Find where the given text appears and provide that cell's center as (X, Y) coordinate. 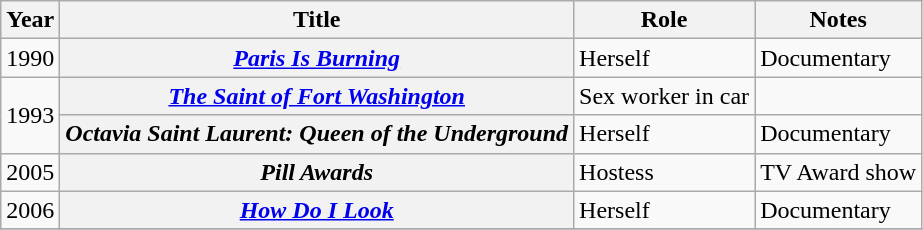
The Saint of Fort Washington (317, 96)
Pill Awards (317, 172)
Hostess (664, 172)
TV Award show (838, 172)
1990 (30, 58)
How Do I Look (317, 210)
Year (30, 20)
2005 (30, 172)
Paris Is Burning (317, 58)
Notes (838, 20)
2006 (30, 210)
Sex worker in car (664, 96)
Octavia Saint Laurent: Queen of the Underground (317, 134)
Title (317, 20)
1993 (30, 115)
Role (664, 20)
